Return the (x, y) coordinate for the center point of the cell that contains the specified text.  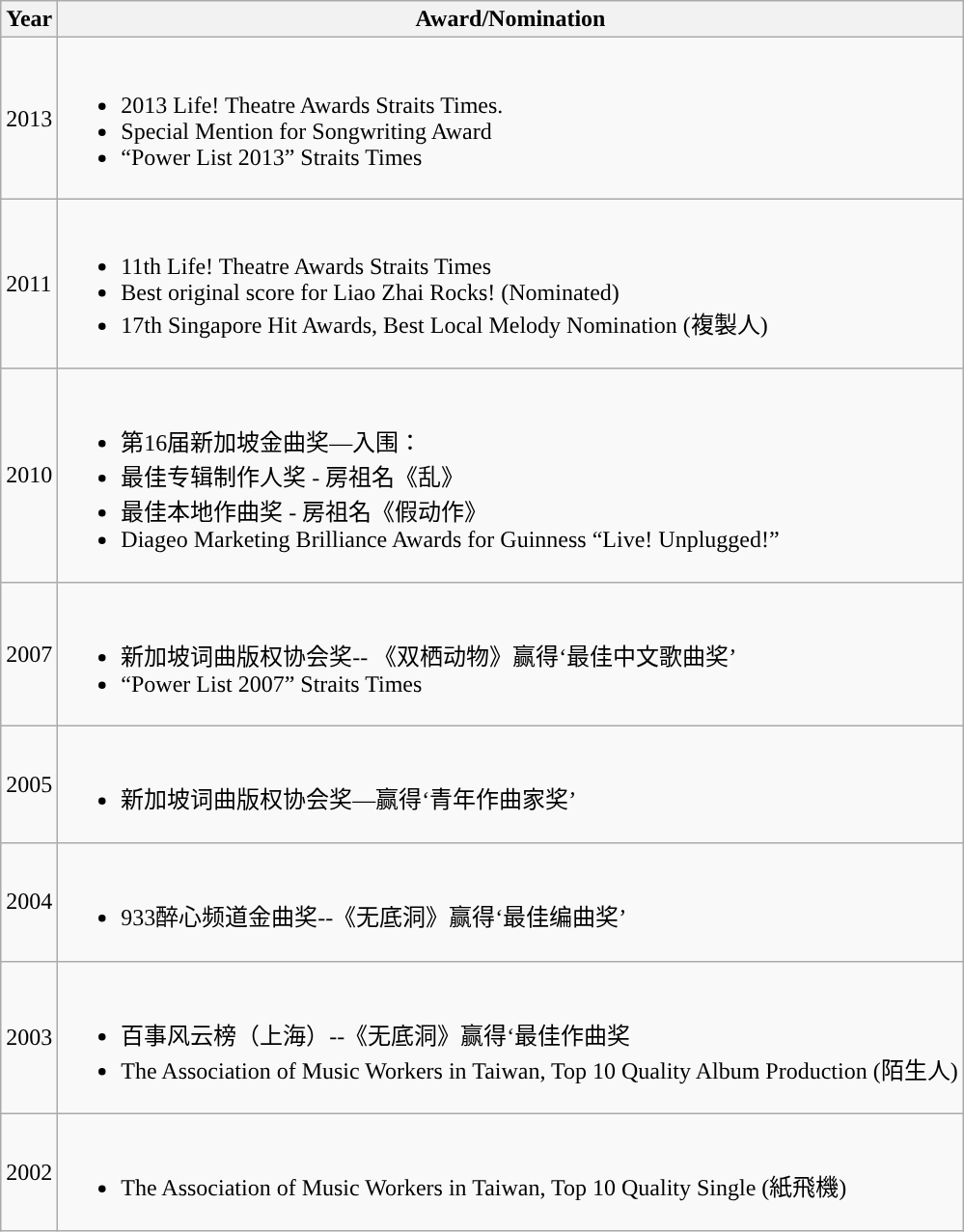
百事风云榜（上海）--《无底洞》赢得‘最佳作曲奖The Association of Music Workers in Taiwan, Top 10 Quality Album Production (陌生人) (510, 1037)
2005 (29, 784)
新加坡词曲版权协会奖—赢得‘青年作曲家奖’ (510, 784)
2010 (29, 475)
933醉心频道金曲奖--《无底洞》赢得‘最佳编曲奖’ (510, 902)
2004 (29, 902)
新加坡词曲版权协会奖-- 《双栖动物》赢得‘最佳中文歌曲奖’“Power List 2007” Straits Times (510, 654)
2002 (29, 1172)
2011 (29, 284)
The Association of Music Workers in Taiwan, Top 10 Quality Single (紙飛機) (510, 1172)
Award/Nomination (510, 19)
2003 (29, 1037)
2007 (29, 654)
Year (29, 19)
第16届新加坡金曲奖—入围：最佳专辑制作人奖 - 房祖名《乱》最佳本地作曲奖 - 房祖名《假动作》Diageo Marketing Brilliance Awards for Guinness “Live! Unplugged!” (510, 475)
2013 (29, 118)
2013 Life! Theatre Awards Straits Times.Special Mention for Songwriting Award“Power List 2013” Straits Times (510, 118)
